Identify which cell holds the provided text, then report its (X, Y) central coordinate. 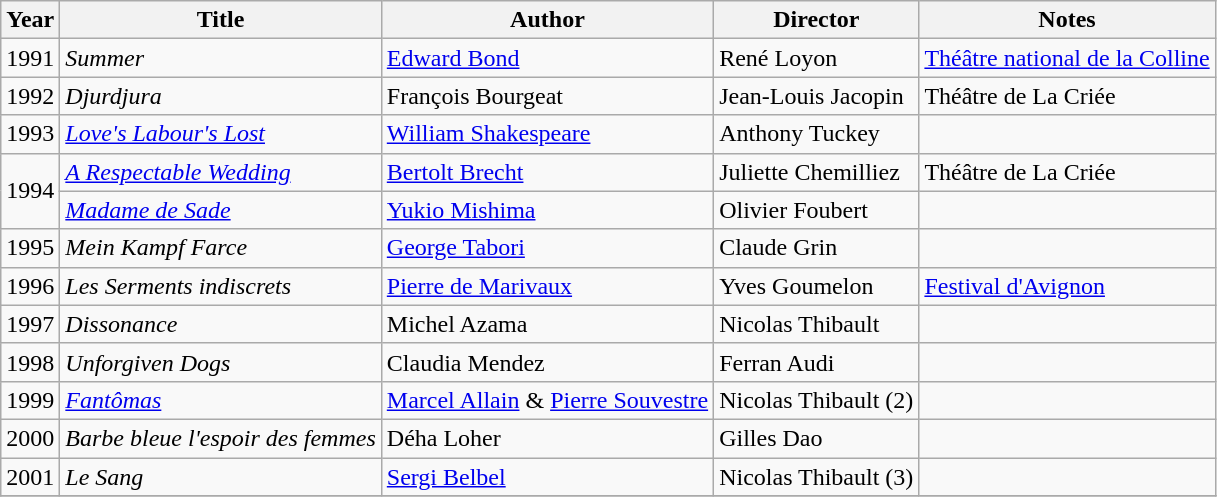
François Bourgeat (547, 96)
Mein Kampf Farce (220, 248)
René Loyon (816, 58)
Djurdjura (220, 96)
Nicolas Thibault (3) (816, 477)
Fantômas (220, 400)
Yukio Mishima (547, 210)
A Respectable Wedding (220, 172)
Déha Loher (547, 438)
Title (220, 20)
1999 (30, 400)
1996 (30, 286)
Author (547, 20)
Unforgiven Dogs (220, 362)
Dissonance (220, 324)
George Tabori (547, 248)
Michel Azama (547, 324)
Nicolas Thibault (816, 324)
Les Serments indiscrets (220, 286)
Madame de Sade (220, 210)
Edward Bond (547, 58)
1998 (30, 362)
Barbe bleue l'espoir des femmes (220, 438)
Le Sang (220, 477)
Sergi Belbel (547, 477)
1994 (30, 191)
Bertolt Brecht (547, 172)
Yves Goumelon (816, 286)
Anthony Tuckey (816, 134)
Claude Grin (816, 248)
1997 (30, 324)
William Shakespeare (547, 134)
Olivier Foubert (816, 210)
Festival d'Avignon (1067, 286)
Juliette Chemilliez (816, 172)
1991 (30, 58)
Gilles Dao (816, 438)
Love's Labour's Lost (220, 134)
Claudia Mendez (547, 362)
Year (30, 20)
Summer (220, 58)
Pierre de Marivaux (547, 286)
2001 (30, 477)
Jean-Louis Jacopin (816, 96)
Nicolas Thibault (2) (816, 400)
1993 (30, 134)
1995 (30, 248)
Director (816, 20)
2000 (30, 438)
Marcel Allain & Pierre Souvestre (547, 400)
Théâtre national de la Colline (1067, 58)
Notes (1067, 20)
Ferran Audi (816, 362)
1992 (30, 96)
